Return (X, Y) of the center of cell containing provided text 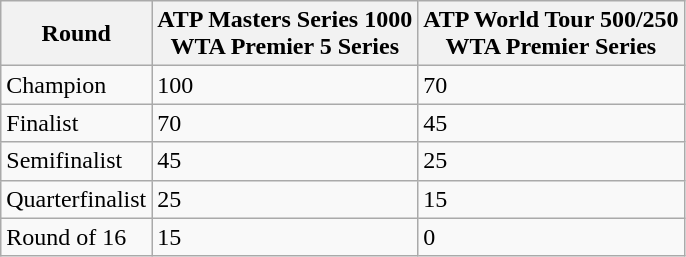
Quarterfinalist (76, 199)
Finalist (76, 123)
ATP World Tour 500/250 WTA Premier Series (551, 34)
Champion (76, 85)
Semifinalist (76, 161)
100 (285, 85)
0 (551, 237)
ATP Masters Series 1000 WTA Premier 5 Series (285, 34)
Round (76, 34)
Round of 16 (76, 237)
